Detect which cell encompasses the target text, then output its (X, Y) center coordinate. 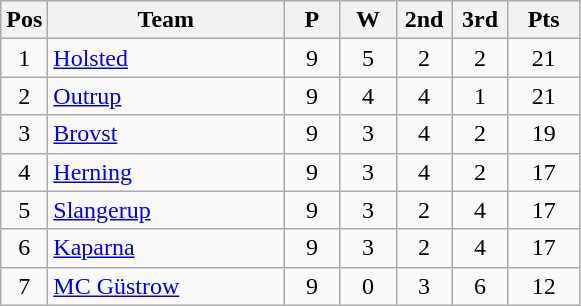
12 (544, 286)
W (368, 20)
Holsted (166, 58)
Kaparna (166, 248)
0 (368, 286)
Outrup (166, 96)
Team (166, 20)
2nd (424, 20)
Pts (544, 20)
MC Güstrow (166, 286)
3rd (480, 20)
P (312, 20)
7 (24, 286)
Pos (24, 20)
Herning (166, 172)
19 (544, 134)
Slangerup (166, 210)
Brovst (166, 134)
